Output the (x, y) coordinate of the center of the cell containing the given text.  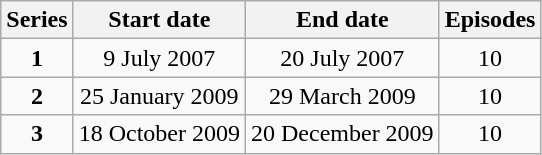
18 October 2009 (159, 134)
Series (37, 20)
25 January 2009 (159, 96)
1 (37, 58)
20 December 2009 (342, 134)
End date (342, 20)
29 March 2009 (342, 96)
Start date (159, 20)
Episodes (490, 20)
2 (37, 96)
9 July 2007 (159, 58)
20 July 2007 (342, 58)
3 (37, 134)
